Extract the [x, y] coordinate from the center of the cell holding the provided text.  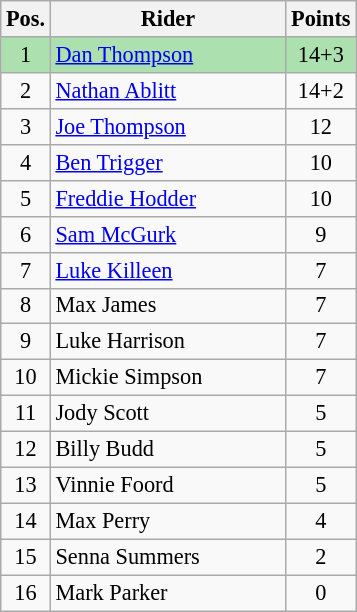
15 [26, 557]
Joe Thompson [168, 126]
Nathan Ablitt [168, 90]
8 [26, 306]
Jody Scott [168, 414]
Freddie Hodder [168, 198]
0 [321, 593]
Billy Budd [168, 450]
11 [26, 414]
Vinnie Foord [168, 485]
13 [26, 485]
6 [26, 234]
Dan Thompson [168, 55]
Rider [168, 19]
Mark Parker [168, 593]
3 [26, 126]
Max Perry [168, 521]
16 [26, 593]
Senna Summers [168, 557]
14+3 [321, 55]
Mickie Simpson [168, 378]
14+2 [321, 90]
Luke Harrison [168, 342]
Luke Killeen [168, 270]
Max James [168, 306]
1 [26, 55]
Ben Trigger [168, 162]
Sam McGurk [168, 234]
Points [321, 19]
14 [26, 521]
Pos. [26, 19]
